Pinpoint the cell where the given text exists, returning its (X, Y) midpoint coordinate. 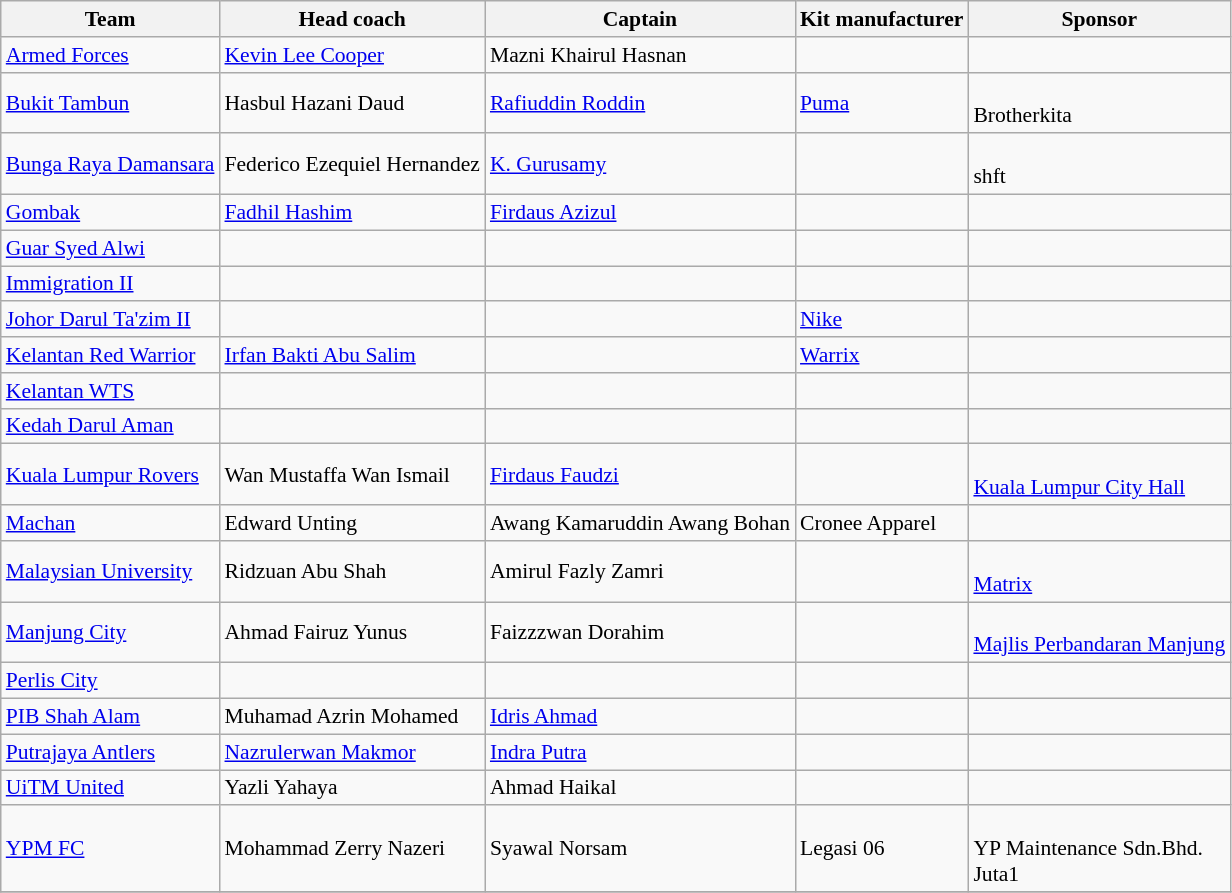
Brotherkita (1099, 102)
Firdaus Faudzi (640, 474)
Sponsor (1099, 19)
Muhamad Azrin Mohamed (352, 717)
Irfan Bakti Abu Salim (352, 355)
Team (110, 19)
Faizzzwan Dorahim (640, 632)
YP Maintenance Sdn.Bhd.Juta1 (1099, 850)
UiTM United (110, 788)
Fadhil Hashim (352, 213)
Kit manufacturer (882, 19)
Nike (882, 320)
Perlis City (110, 681)
Puma (882, 102)
Bunga Raya Damansara (110, 164)
Edward Unting (352, 523)
Johor Darul Ta'zim II (110, 320)
Armed Forces (110, 55)
Ridzuan Abu Shah (352, 572)
K. Gurusamy (640, 164)
Warrix (882, 355)
Ahmad Haikal (640, 788)
Captain (640, 19)
YPM FC (110, 850)
Manjung City (110, 632)
Wan Mustaffa Wan Ismail (352, 474)
Guar Syed Alwi (110, 248)
Kelantan WTS (110, 391)
Head coach (352, 19)
Cronee Apparel (882, 523)
Syawal Norsam (640, 850)
Firdaus Azizul (640, 213)
Malaysian University (110, 572)
Putrajaya Antlers (110, 752)
Yazli Yahaya (352, 788)
Kedah Darul Aman (110, 426)
Ahmad Fairuz Yunus (352, 632)
Nazrulerwan Makmor (352, 752)
Hasbul Hazani Daud (352, 102)
Kuala Lumpur Rovers (110, 474)
Majlis Perbandaran Manjung (1099, 632)
Gombak (110, 213)
Awang Kamaruddin Awang Bohan (640, 523)
Indra Putra (640, 752)
Federico Ezequiel Hernandez (352, 164)
PIB Shah Alam (110, 717)
Kelantan Red Warrior (110, 355)
Legasi 06 (882, 850)
Idris Ahmad (640, 717)
Mohammad Zerry Nazeri (352, 850)
Machan (110, 523)
Immigration II (110, 284)
Bukit Tambun (110, 102)
Rafiuddin Roddin (640, 102)
Matrix (1099, 572)
Kuala Lumpur City Hall (1099, 474)
Amirul Fazly Zamri (640, 572)
Mazni Khairul Hasnan (640, 55)
shft (1099, 164)
Kevin Lee Cooper (352, 55)
